Extract the (X, Y) coordinate from the center of the cell holding the provided text.  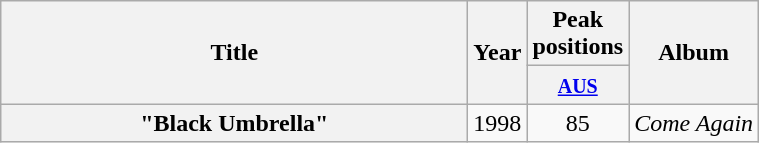
"Black Umbrella" (234, 123)
1998 (498, 123)
AUS (578, 85)
Come Again (694, 123)
85 (578, 123)
Peak positions (578, 34)
Album (694, 52)
Title (234, 52)
Year (498, 52)
